Provide the (x, y) coordinate of the cell's center where the given text is located.  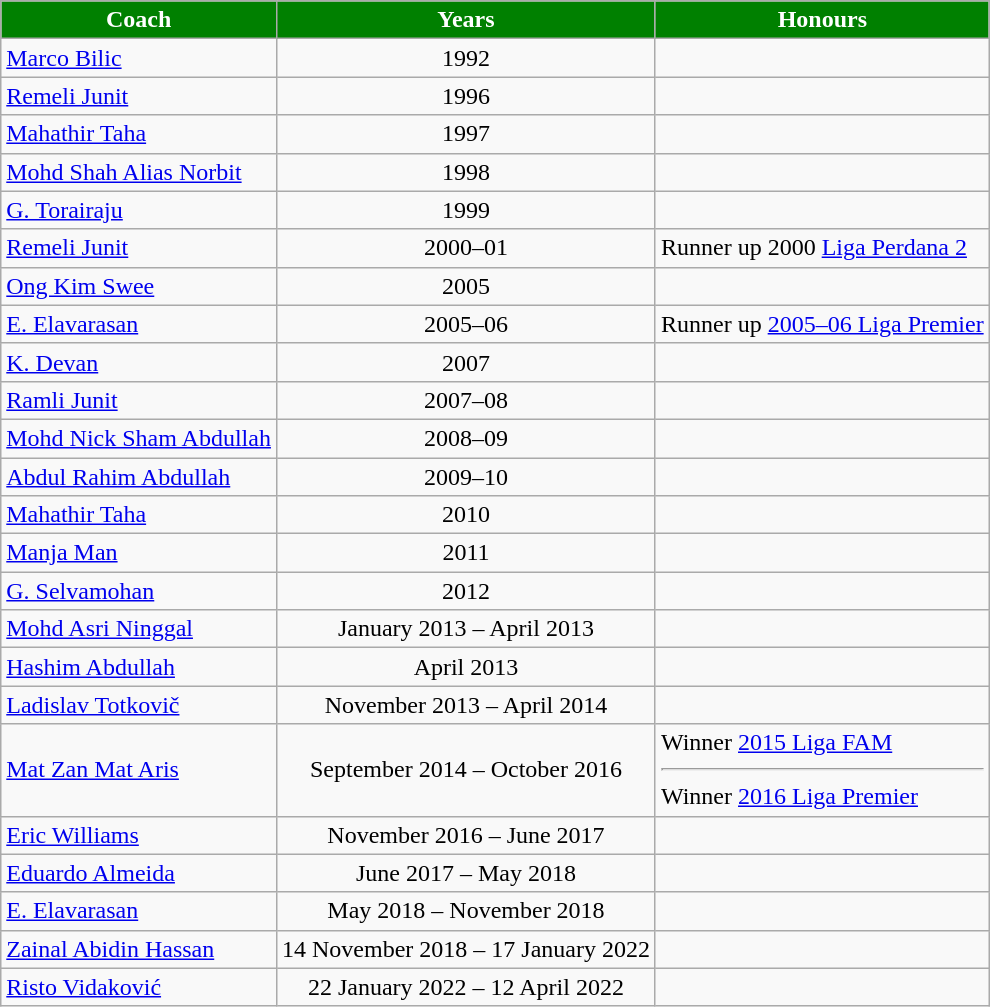
1998 (466, 172)
14 November 2018 – 17 January 2022 (466, 949)
Winner 2015 Liga FAM Winner 2016 Liga Premier (822, 770)
2008–09 (466, 438)
Risto Vidaković (139, 987)
Years (466, 20)
K. Devan (139, 362)
May 2018 – November 2018 (466, 911)
1996 (466, 96)
November 2013 – April 2014 (466, 705)
Runner up 2005–06 Liga Premier (822, 324)
Zainal Abidin Hassan (139, 949)
Ramli Junit (139, 400)
2011 (466, 553)
2009–10 (466, 477)
Mohd Asri Ninggal (139, 629)
2005 (466, 286)
1997 (466, 134)
Mat Zan Mat Aris (139, 770)
2010 (466, 515)
Eric Williams (139, 835)
Hashim Abdullah (139, 667)
2005–06 (466, 324)
January 2013 – April 2013 (466, 629)
Honours (822, 20)
Coach (139, 20)
Ladislav Totkovič (139, 705)
Mohd Nick Sham Abdullah (139, 438)
2007 (466, 362)
1999 (466, 210)
September 2014 – October 2016 (466, 770)
2007–08 (466, 400)
Abdul Rahim Abdullah (139, 477)
G. Selvamohan (139, 591)
November 2016 – June 2017 (466, 835)
Ong Kim Swee (139, 286)
Marco Bilic (139, 58)
June 2017 – May 2018 (466, 873)
22 January 2022 – 12 April 2022 (466, 987)
Mohd Shah Alias Norbit (139, 172)
2012 (466, 591)
2000–01 (466, 248)
Eduardo Almeida (139, 873)
Manja Man (139, 553)
April 2013 (466, 667)
Runner up 2000 Liga Perdana 2 (822, 248)
1992 (466, 58)
G. Torairaju (139, 210)
